Identify which cell holds the provided text, then report its [x, y] central coordinate. 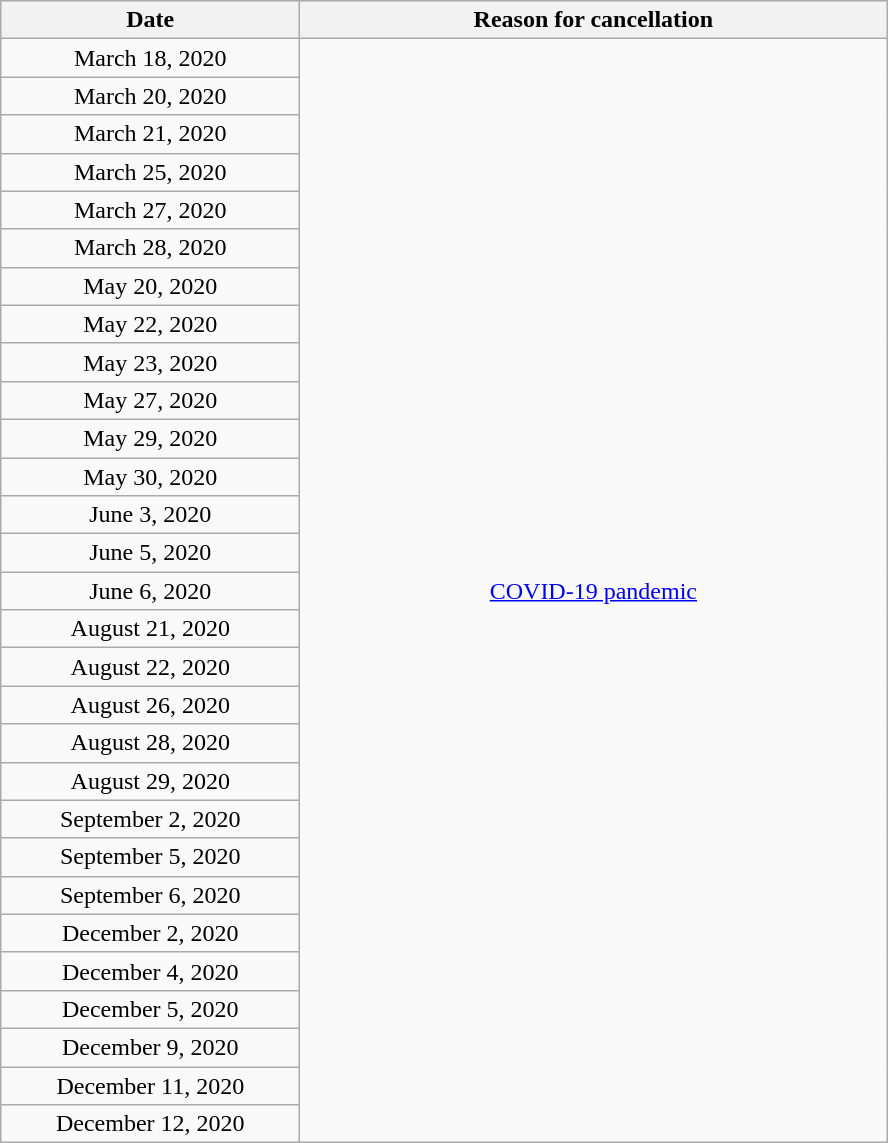
September 5, 2020 [150, 857]
September 2, 2020 [150, 819]
September 6, 2020 [150, 895]
May 29, 2020 [150, 438]
May 20, 2020 [150, 286]
March 27, 2020 [150, 210]
December 12, 2020 [150, 1124]
March 25, 2020 [150, 172]
December 11, 2020 [150, 1085]
August 21, 2020 [150, 629]
May 23, 2020 [150, 362]
March 18, 2020 [150, 58]
December 5, 2020 [150, 1009]
March 21, 2020 [150, 134]
August 26, 2020 [150, 705]
May 22, 2020 [150, 324]
August 28, 2020 [150, 743]
Date [150, 20]
December 9, 2020 [150, 1047]
COVID-19 pandemic [594, 591]
March 20, 2020 [150, 96]
June 6, 2020 [150, 591]
August 22, 2020 [150, 667]
June 3, 2020 [150, 515]
May 27, 2020 [150, 400]
August 29, 2020 [150, 781]
June 5, 2020 [150, 553]
December 2, 2020 [150, 933]
May 30, 2020 [150, 477]
December 4, 2020 [150, 971]
March 28, 2020 [150, 248]
Reason for cancellation [594, 20]
